Search for the cell housing the specified text and yield its (X, Y) center coordinate. 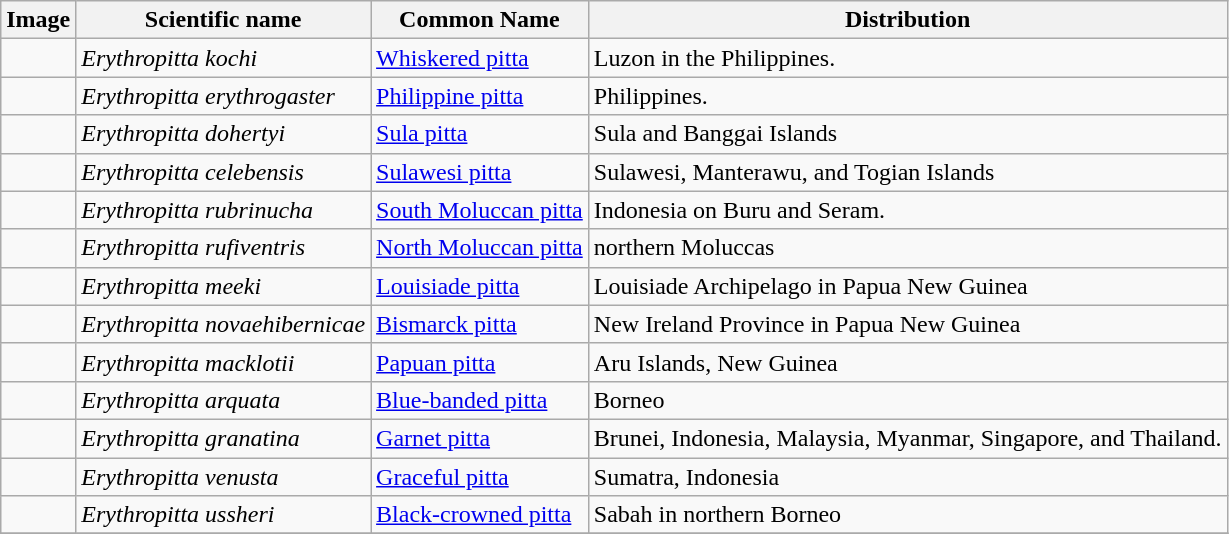
Luzon in the Philippines. (908, 58)
Borneo (908, 400)
Scientific name (224, 20)
Erythropitta dohertyi (224, 134)
Erythropitta macklotii (224, 362)
Common Name (480, 20)
Sula pitta (480, 134)
Black-crowned pitta (480, 515)
Graceful pitta (480, 477)
Philippine pitta (480, 96)
Erythropitta novaehibernicae (224, 324)
Philippines. (908, 96)
Bismarck pitta (480, 324)
Brunei, Indonesia, Malaysia, Myanmar, Singapore, and Thailand. (908, 438)
Erythropitta venusta (224, 477)
Erythropitta granatina (224, 438)
northern Moluccas (908, 248)
Erythropitta meeki (224, 286)
Louisiade pitta (480, 286)
Sulawesi pitta (480, 172)
Erythropitta ussheri (224, 515)
Garnet pitta (480, 438)
Louisiade Archipelago in Papua New Guinea (908, 286)
Erythropitta rubrinucha (224, 210)
Erythropitta arquata (224, 400)
Sulawesi, Manterawu, and Togian Islands (908, 172)
Erythropitta rufiventris (224, 248)
Erythropitta erythrogaster (224, 96)
New Ireland Province in Papua New Guinea (908, 324)
Distribution (908, 20)
Blue-banded pitta (480, 400)
South Moluccan pitta (480, 210)
Sabah in northern Borneo (908, 515)
Aru Islands, New Guinea (908, 362)
Sula and Banggai Islands (908, 134)
Erythropitta celebensis (224, 172)
Erythropitta kochi (224, 58)
Whiskered pitta (480, 58)
North Moluccan pitta (480, 248)
Image (38, 20)
Sumatra, Indonesia (908, 477)
Indonesia on Buru and Seram. (908, 210)
Papuan pitta (480, 362)
